Pinpoint the cell where the given text exists, returning its (x, y) midpoint coordinate. 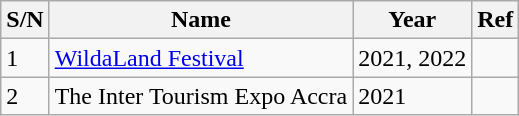
Year (412, 20)
2021 (412, 96)
The Inter Tourism Expo Accra (201, 96)
1 (25, 58)
S/N (25, 20)
2021, 2022 (412, 58)
WildaLand Festival (201, 58)
2 (25, 96)
Ref (496, 20)
Name (201, 20)
